For the text-containing cell, return its midpoint in [X, Y] coordinate format. 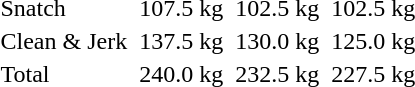
130.0 kg [278, 41]
137.5 kg [182, 41]
